Detect which cell encompasses the target text, then output its [x, y] center coordinate. 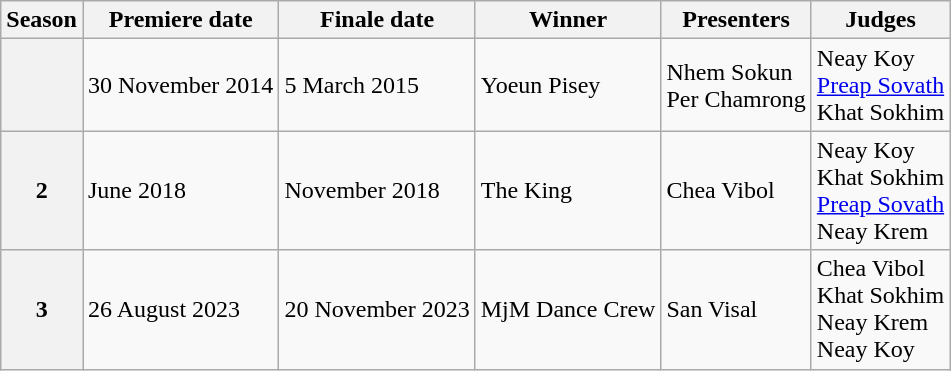
Chea VibolKhat SokhimNeay KremNeay Koy [880, 310]
Nhem SokunPer Chamrong [736, 85]
Neay KoyKhat SokhimPreap SovathNeay Krem [880, 190]
20 November 2023 [377, 310]
San Visal [736, 310]
Chea Vibol [736, 190]
26 August 2023 [180, 310]
30 November 2014 [180, 85]
Finale date [377, 20]
Yoeun Pisey [568, 85]
Judges [880, 20]
November 2018 [377, 190]
The King [568, 190]
Presenters [736, 20]
Neay KoyPreap SovathKhat Sokhim [880, 85]
Winner [568, 20]
June 2018 [180, 190]
Premiere date [180, 20]
3 [42, 310]
Season [42, 20]
2 [42, 190]
5 March 2015 [377, 85]
MjM Dance Crew [568, 310]
